For the text-containing cell, return its midpoint in (x, y) coordinate format. 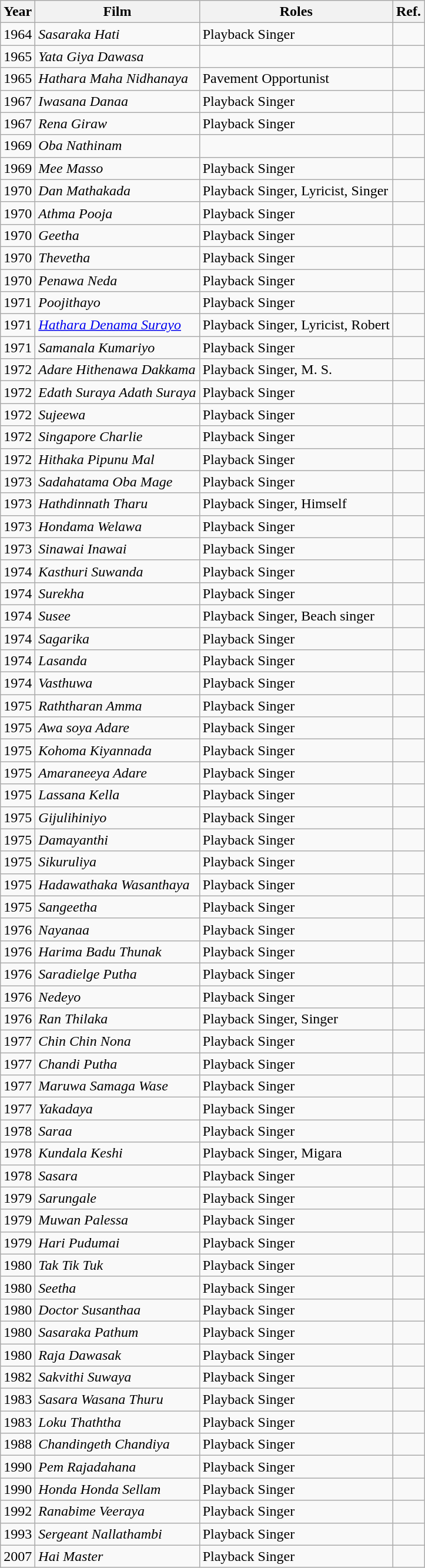
Hithaka Pipunu Mal (118, 459)
Yakadaya (118, 1109)
Geetha (118, 235)
Hathara Maha Nidhanaya (118, 79)
Doctor Susanthaa (118, 1310)
Muwan Palessa (118, 1220)
1964 (18, 34)
Playback Singer, Migara (296, 1153)
Sakvithi Suwaya (118, 1377)
2007 (18, 1556)
Lasanda (118, 661)
Adare Hithenawa Dakkama (118, 370)
Sinawai Inawai (118, 549)
Ref. (408, 12)
Dan Mathakada (118, 191)
Vasthuwa (118, 683)
Honda Honda Sellam (118, 1489)
Sujeewa (118, 415)
Pem Rajadahana (118, 1467)
Surekha (118, 593)
1982 (18, 1377)
Playback Singer, Himself (296, 504)
Seetha (118, 1287)
Iwasana Danaa (118, 101)
Sikuruliya (118, 862)
Raja Dawasak (118, 1355)
Damayanthi (118, 840)
Playback Singer, Lyricist, Singer (296, 191)
Chandi Putha (118, 1064)
Hai Master (118, 1556)
Susee (118, 616)
Edath Suraya Adath Suraya (118, 392)
Hathara Denama Surayo (118, 325)
Chandingeth Chandiya (118, 1444)
Gijulihiniyo (118, 818)
Hari Pudumai (118, 1243)
Playback Singer, Beach singer (296, 616)
Maruwa Samaga Wase (118, 1086)
Sagarika (118, 638)
Kohoma Kiyannada (118, 750)
Saradielge Putha (118, 974)
Kasthuri Suwanda (118, 571)
Athma Pooja (118, 213)
Singapore Charlie (118, 437)
Amaraneeya Adare (118, 773)
Nedeyo (118, 997)
Sasaraka Hati (118, 34)
Sangeetha (118, 907)
Thevetha (118, 258)
Sasara Wasana Thuru (118, 1400)
Sasaraka Pathum (118, 1332)
Samanala Kumariyo (118, 348)
Year (18, 12)
1992 (18, 1512)
Oba Nathinam (118, 146)
Hadawathaka Wasanthaya (118, 885)
Kundala Keshi (118, 1153)
Saraa (118, 1131)
Playback Singer, M. S. (296, 370)
Sergeant Nallathambi (118, 1534)
Playback Singer, Lyricist, Robert (296, 325)
Mee Masso (118, 168)
Nayanaa (118, 929)
Poojithayo (118, 303)
1993 (18, 1534)
Hathdinnath Tharu (118, 504)
Yata Giya Dawasa (118, 56)
Awa soya Adare (118, 728)
Playback Singer, Singer (296, 1019)
Hondama Welawa (118, 526)
Loku Thaththa (118, 1422)
Harima Badu Thunak (118, 952)
Sarungale (118, 1198)
Roles (296, 12)
Ranabime Veeraya (118, 1512)
Penawa Neda (118, 281)
Chin Chin Nona (118, 1042)
Tak Tik Tuk (118, 1265)
Sadahatama Oba Mage (118, 482)
Pavement Opportunist (296, 79)
Raththaran Amma (118, 706)
Ran Thilaka (118, 1019)
Film (118, 12)
1988 (18, 1444)
Sasara (118, 1176)
Rena Giraw (118, 124)
Lassana Kella (118, 795)
